Provide the [X, Y] coordinate of the cell's center where the given text is located.  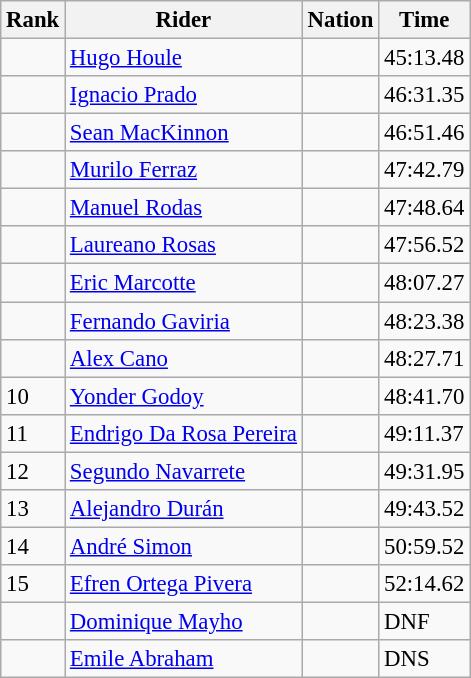
48:07.27 [424, 283]
DNS [424, 659]
Segundo Navarrete [184, 471]
14 [33, 546]
Sean MacKinnon [184, 133]
47:56.52 [424, 245]
Rank [33, 20]
49:11.37 [424, 433]
DNF [424, 621]
Manuel Rodas [184, 208]
Alex Cano [184, 358]
Hugo Houle [184, 58]
11 [33, 433]
Yonder Godoy [184, 396]
49:43.52 [424, 509]
Emile Abraham [184, 659]
Nation [340, 20]
45:13.48 [424, 58]
Murilo Ferraz [184, 170]
12 [33, 471]
49:31.95 [424, 471]
Eric Marcotte [184, 283]
48:41.70 [424, 396]
Fernando Gaviria [184, 321]
50:59.52 [424, 546]
47:42.79 [424, 170]
André Simon [184, 546]
52:14.62 [424, 584]
46:51.46 [424, 133]
Alejandro Durán [184, 509]
Endrigo Da Rosa Pereira [184, 433]
48:27.71 [424, 358]
46:31.35 [424, 95]
13 [33, 509]
Time [424, 20]
Rider [184, 20]
48:23.38 [424, 321]
Efren Ortega Pivera [184, 584]
Dominique Mayho [184, 621]
Ignacio Prado [184, 95]
10 [33, 396]
Laureano Rosas [184, 245]
47:48.64 [424, 208]
15 [33, 584]
